Output the (x, y) coordinate of the center of the cell containing the given text.  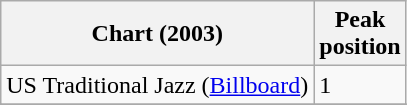
US Traditional Jazz (Billboard) (158, 85)
Chart (2003) (158, 34)
Peakposition (360, 34)
1 (360, 85)
